Scan for the cell matching the given text and deliver its [x, y] coordinate at center. 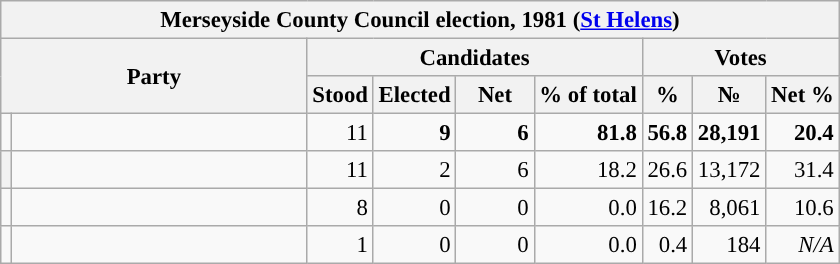
8 [340, 208]
Party [154, 76]
Votes [740, 58]
13,172 [730, 170]
18.2 [588, 170]
% [667, 95]
2 [414, 170]
0.4 [667, 245]
Net [495, 95]
% of total [588, 95]
№ [730, 95]
26.6 [667, 170]
Candidates [474, 58]
20.4 [802, 133]
81.8 [588, 133]
9 [414, 133]
1 [340, 245]
31.4 [802, 170]
Stood [340, 95]
8,061 [730, 208]
Net % [802, 95]
28,191 [730, 133]
16.2 [667, 208]
184 [730, 245]
10.6 [802, 208]
N/A [802, 245]
56.8 [667, 133]
Merseyside County Council election, 1981 (St Helens) [420, 20]
Elected [414, 95]
